Identify which cell holds the provided text, then report its (X, Y) central coordinate. 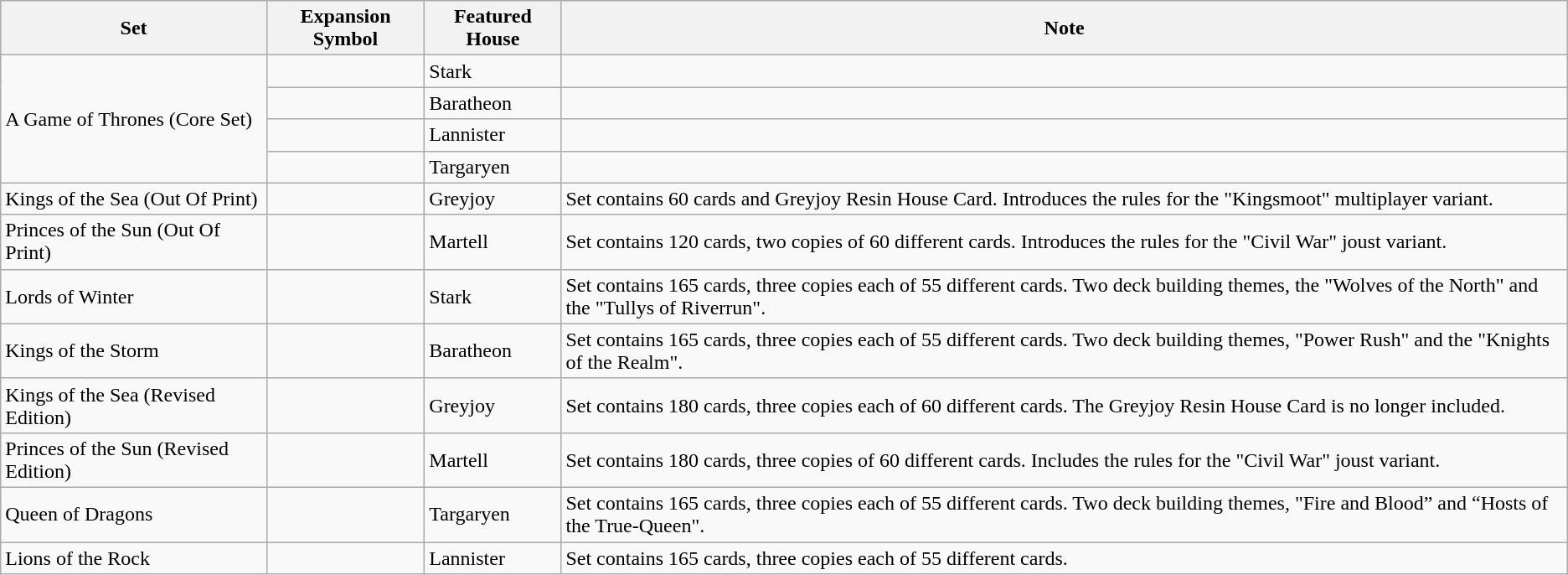
Kings of the Storm (134, 350)
Lions of the Rock (134, 557)
Set (134, 28)
Princes of the Sun (Revised Edition) (134, 459)
Set contains 120 cards, two copies of 60 different cards. Introduces the rules for the "Civil War" joust variant. (1064, 241)
Set contains 165 cards, three copies each of 55 different cards. Two deck building themes, "Power Rush" and the "Knights of the Realm". (1064, 350)
Set contains 60 cards and Greyjoy Resin House Card. Introduces the rules for the "Kingsmoot" multiplayer variant. (1064, 199)
Kings of the Sea (Revised Edition) (134, 406)
Set contains 165 cards, three copies each of 55 different cards. Two deck building themes, "Fire and Blood” and “Hosts of the True-Queen". (1064, 515)
Featured House (493, 28)
Note (1064, 28)
Expansion Symbol (345, 28)
Set contains 165 cards, three copies each of 55 different cards. (1064, 557)
Queen of Dragons (134, 515)
Princes of the Sun (Out Of Print) (134, 241)
Lords of Winter (134, 297)
Set contains 180 cards, three copies each of 60 different cards. The Greyjoy Resin House Card is no longer included. (1064, 406)
Set contains 180 cards, three copies of 60 different cards. Includes the rules for the "Civil War" joust variant. (1064, 459)
Kings of the Sea (Out Of Print) (134, 199)
A Game of Thrones (Core Set) (134, 119)
Set contains 165 cards, three copies each of 55 different cards. Two deck building themes, the "Wolves of the North" and the "Tullys of Riverrun". (1064, 297)
